Identify which cell holds the provided text, then report its [X, Y] central coordinate. 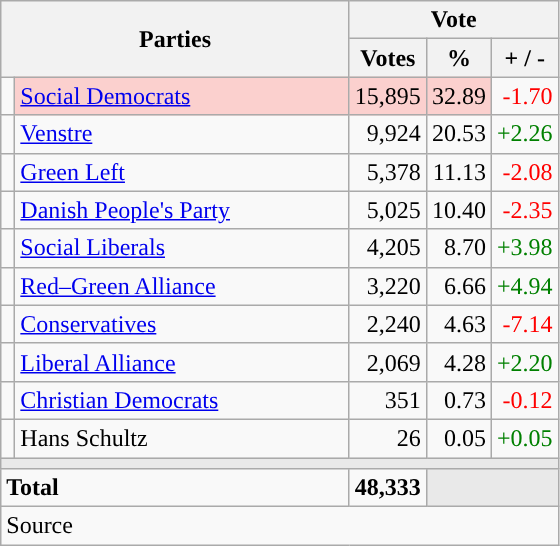
9,924 [388, 134]
+3.98 [524, 248]
Vote [454, 20]
4.63 [458, 324]
+2.20 [524, 362]
-7.14 [524, 324]
15,895 [388, 96]
-0.12 [524, 400]
Liberal Alliance [182, 362]
Conservatives [182, 324]
Source [280, 526]
0.73 [458, 400]
Christian Democrats [182, 400]
Parties [176, 39]
Total [176, 488]
+ / - [524, 58]
4.28 [458, 362]
Venstre [182, 134]
3,220 [388, 286]
Votes [388, 58]
-2.35 [524, 210]
0.05 [458, 438]
% [458, 58]
Green Left [182, 172]
Social Liberals [182, 248]
20.53 [458, 134]
32.89 [458, 96]
2,240 [388, 324]
Danish People's Party [182, 210]
11.13 [458, 172]
10.40 [458, 210]
5,378 [388, 172]
Social Democrats [182, 96]
6.66 [458, 286]
-2.08 [524, 172]
8.70 [458, 248]
26 [388, 438]
4,205 [388, 248]
-1.70 [524, 96]
Hans Schultz [182, 438]
48,333 [388, 488]
351 [388, 400]
+4.94 [524, 286]
5,025 [388, 210]
2,069 [388, 362]
+0.05 [524, 438]
Red–Green Alliance [182, 286]
+2.26 [524, 134]
